Search for the cell housing the specified text and yield its (X, Y) center coordinate. 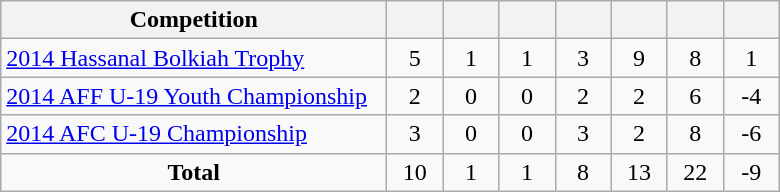
2014 AFF U-19 Youth Championship (194, 96)
13 (639, 172)
-4 (751, 96)
2014 Hassanal Bolkiah Trophy (194, 58)
Competition (194, 20)
10 (415, 172)
-9 (751, 172)
5 (415, 58)
Total (194, 172)
2014 AFC U-19 Championship (194, 134)
22 (695, 172)
6 (695, 96)
-6 (751, 134)
9 (639, 58)
